Capture the cell that displays the provided text and extract its [x, y] central coordinate. 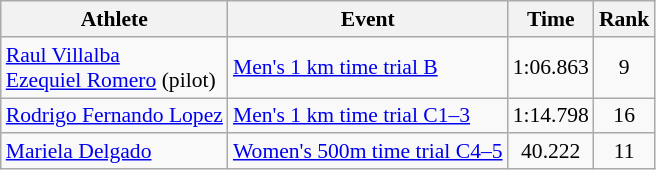
16 [624, 116]
11 [624, 152]
Mariela Delgado [114, 152]
Rank [624, 19]
40.222 [551, 152]
Men's 1 km time trial C1–3 [368, 116]
Athlete [114, 19]
Event [368, 19]
Rodrigo Fernando Lopez [114, 116]
1:14.798 [551, 116]
1:06.863 [551, 68]
Women's 500m time trial C4–5 [368, 152]
9 [624, 68]
Time [551, 19]
Men's 1 km time trial B [368, 68]
Raul VillalbaEzequiel Romero (pilot) [114, 68]
